Return the [x, y] coordinate for the center point of the cell that contains the specified text.  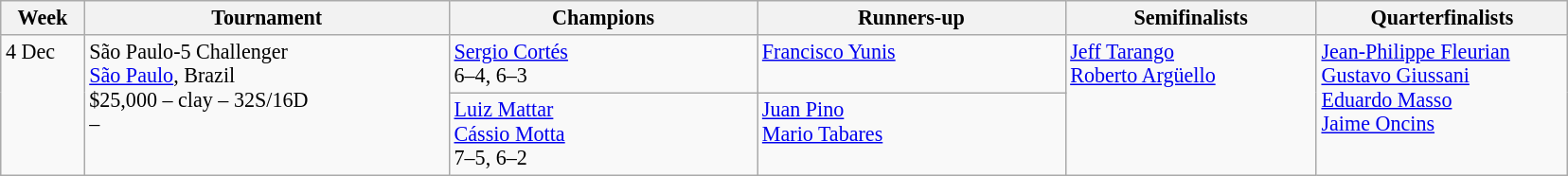
Juan Pino Mario Tabares [911, 134]
Luiz Mattar Cássio Motta7–5, 6–2 [602, 134]
São Paulo-5 Challenger São Paulo, Brazil$25,000 – clay – 32S/16D – [267, 104]
Runners-up [911, 17]
Tournament [267, 17]
Jeff Tarango Roberto Argüello [1191, 104]
Jean-Philippe Fleurian Gustavo Giussani Eduardo Masso Jaime Oncins [1441, 104]
Champions [602, 17]
Week [43, 17]
4 Dec [43, 104]
Francisco Yunis [911, 62]
Sergio Cortés 6–4, 6–3 [602, 62]
Quarterfinalists [1441, 17]
Semifinalists [1191, 17]
